Pinpoint the cell where the given text exists, returning its (x, y) midpoint coordinate. 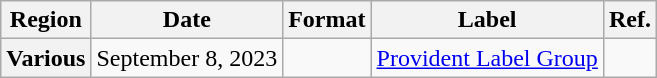
Date (187, 20)
September 8, 2023 (187, 58)
Format (327, 20)
Ref. (630, 20)
Region (46, 20)
Provident Label Group (487, 58)
Various (46, 58)
Label (487, 20)
